Identify which cell holds the provided text, then report its (x, y) central coordinate. 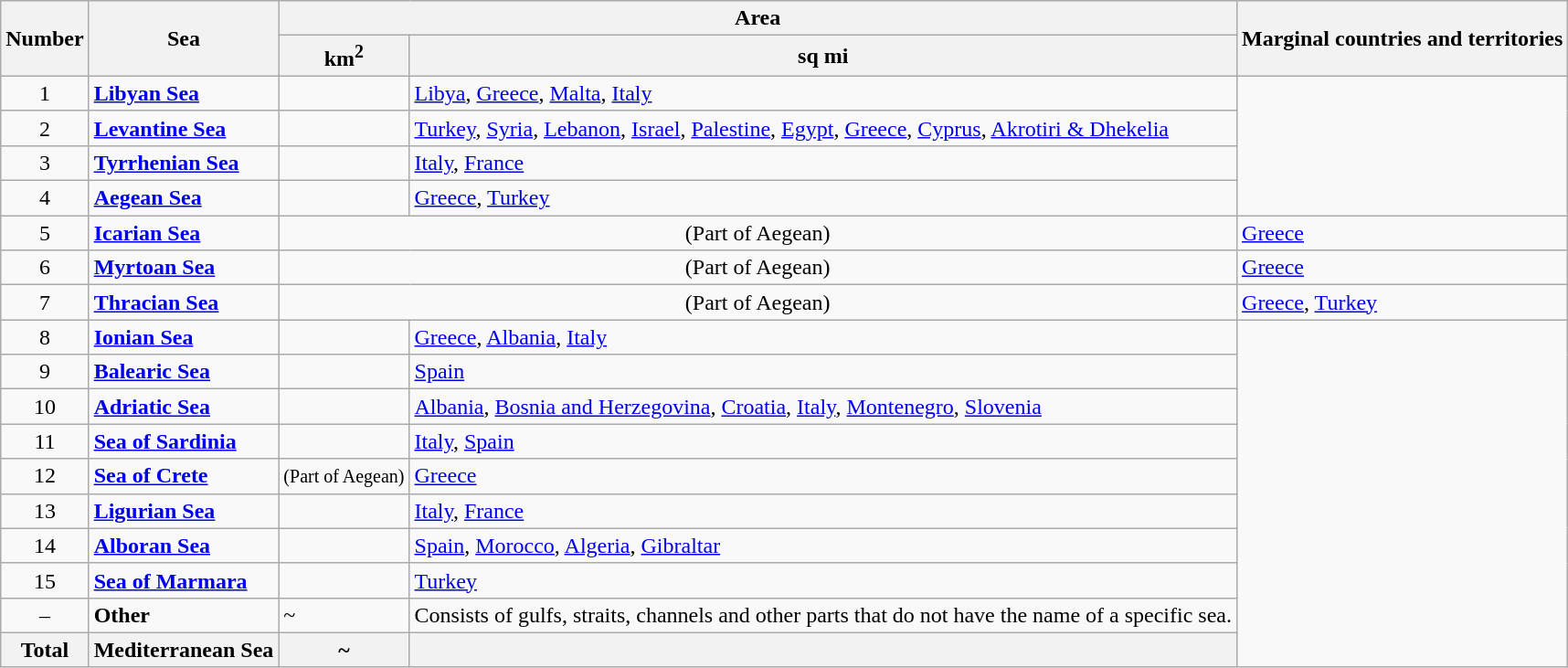
3 (45, 163)
Alboran Sea (184, 546)
14 (45, 546)
Ionian Sea (184, 337)
Albania, Bosnia and Herzegovina, Croatia, Italy, Montenegro, Slovenia (823, 407)
Sea (184, 38)
Turkey (823, 580)
Consists of gulfs, straits, channels and other parts that do not have the name of a specific sea. (823, 615)
Number (45, 38)
Aegean Sea (184, 198)
Turkey, Syria, Lebanon, Israel, Palestine, Egypt, Greece, Cyprus, Akrotiri & Dhekelia (823, 128)
Libyan Sea (184, 93)
Marginal countries and territories (1403, 38)
Spain (823, 372)
Tyrrhenian Sea (184, 163)
Icarian Sea (184, 233)
Levantine Sea (184, 128)
7 (45, 302)
11 (45, 441)
9 (45, 372)
Sea of Marmara (184, 580)
15 (45, 580)
Thracian Sea (184, 302)
6 (45, 268)
Other (184, 615)
Adriatic Sea (184, 407)
Italy, Spain (823, 441)
Area (758, 18)
Total (45, 650)
4 (45, 198)
Spain, Morocco, Algeria, Gibraltar (823, 546)
5 (45, 233)
Sea of Sardinia (184, 441)
Balearic Sea (184, 372)
sq mi (823, 57)
Ligurian Sea (184, 511)
8 (45, 337)
Myrtoan Sea (184, 268)
13 (45, 511)
2 (45, 128)
Sea of Crete (184, 476)
1 (45, 93)
12 (45, 476)
10 (45, 407)
Mediterranean Sea (184, 650)
Libya, Greece, Malta, Italy (823, 93)
km2 (344, 57)
– (45, 615)
Greece, Albania, Italy (823, 337)
